Return the (X, Y) coordinate for the center point of the cell that contains the specified text.  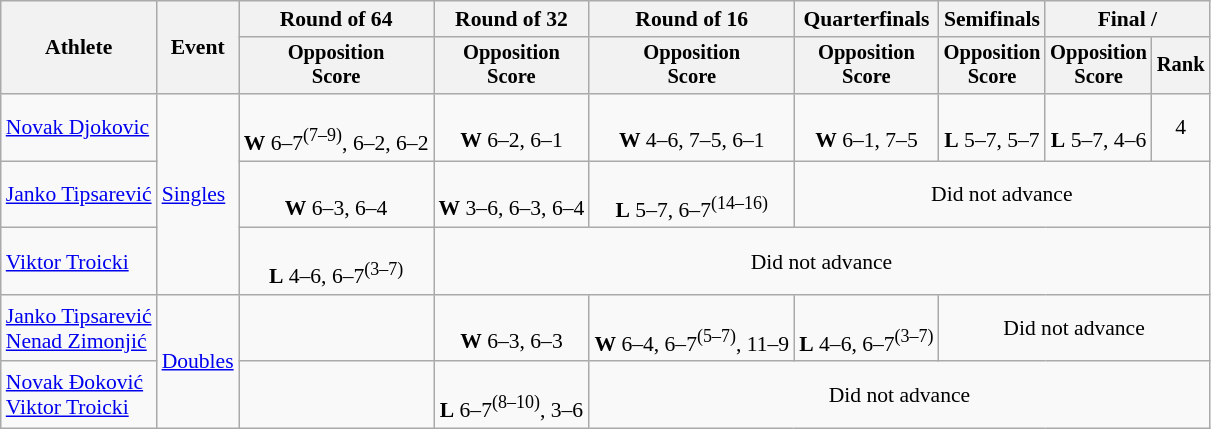
W 4–6, 7–5, 6–1 (692, 128)
W 6–1, 7–5 (866, 128)
Novak ĐokovićViktor Troicki (79, 396)
4 (1181, 128)
Athlete (79, 48)
Event (198, 48)
W 6–3, 6–3 (512, 328)
Semifinals (992, 19)
Singles (198, 194)
L 5–7, 6–7(14–16) (692, 194)
Doubles (198, 362)
Round of 16 (692, 19)
Janko TipsarevićNenad Zimonjić (79, 328)
Janko Tipsarević (79, 194)
Round of 64 (336, 19)
W 6–3, 6–4 (336, 194)
L 6–7(8–10), 3–6 (512, 396)
W 6–2, 6–1 (512, 128)
Novak Djokovic (79, 128)
Round of 32 (512, 19)
Final / (1127, 19)
Viktor Troicki (79, 262)
Rank (1181, 66)
Quarterfinals (866, 19)
W 6–7(7–9), 6–2, 6–2 (336, 128)
W 6–4, 6–7(5–7), 11–9 (692, 328)
W 3–6, 6–3, 6–4 (512, 194)
L 5–7, 4–6 (1098, 128)
L 5–7, 5–7 (992, 128)
